Output the (X, Y) coordinate of the center of the cell containing the given text.  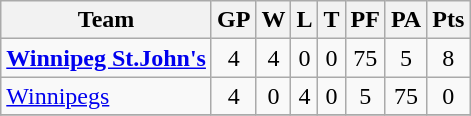
T (332, 20)
PA (406, 20)
Pts (448, 20)
PF (365, 20)
8 (448, 58)
Team (106, 20)
Winnipegs (106, 96)
GP (233, 20)
Winnipeg St.John's (106, 58)
L (304, 20)
W (274, 20)
